Pinpoint the cell where the given text exists, returning its [x, y] midpoint coordinate. 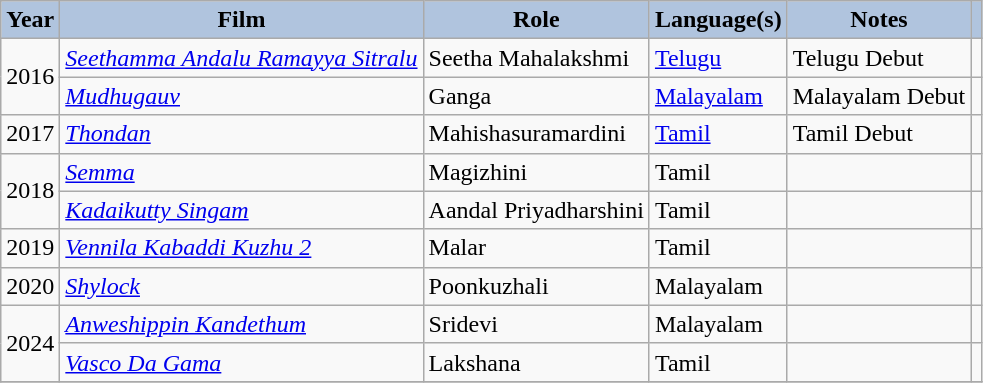
Seethamma Andalu Ramayya Sitralu [242, 58]
Sridevi [536, 324]
Kadaikutty Singam [242, 210]
Malayalam Debut [879, 96]
Shylock [242, 286]
Mudhugauv [242, 96]
Notes [879, 20]
Lakshana [536, 362]
2019 [30, 248]
Tamil Debut [879, 134]
Film [242, 20]
Year [30, 20]
Semma [242, 172]
Language(s) [718, 20]
2017 [30, 134]
2018 [30, 191]
2024 [30, 343]
Seetha Mahalakshmi [536, 58]
Role [536, 20]
Ganga [536, 96]
Poonkuzhali [536, 286]
Telugu [718, 58]
Thondan [242, 134]
Anweshippin Kandethum [242, 324]
Mahishasuramardini [536, 134]
2016 [30, 77]
Vennila Kabaddi Kuzhu 2 [242, 248]
Vasco Da Gama [242, 362]
Malar [536, 248]
Magizhini [536, 172]
Telugu Debut [879, 58]
2020 [30, 286]
Aandal Priyadharshini [536, 210]
